Scan for the cell matching the given text and deliver its (X, Y) coordinate at center. 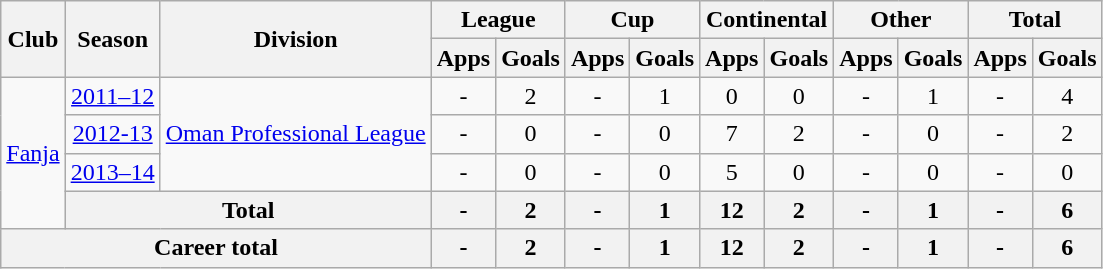
2011–12 (112, 96)
7 (732, 134)
Division (296, 39)
5 (732, 172)
League (498, 20)
Season (112, 39)
Other (901, 20)
Oman Professional League (296, 134)
2012-13 (112, 134)
Cup (632, 20)
Continental (767, 20)
2013–14 (112, 172)
Club (33, 39)
4 (1067, 96)
Fanja (33, 153)
Career total (216, 248)
